Return the [X, Y] coordinate for the center point of the cell that contains the specified text.  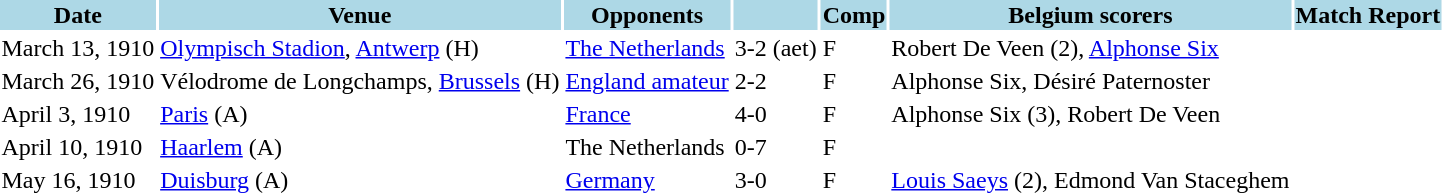
0-7 [776, 147]
Belgium scorers [1090, 15]
April 10, 1910 [78, 147]
4-0 [776, 114]
Paris (A) [360, 114]
Opponents [647, 15]
France [647, 114]
Alphonse Six (3), Robert De Veen [1090, 114]
2-2 [776, 81]
Alphonse Six, Désiré Paternoster [1090, 81]
Haarlem (A) [360, 147]
Venue [360, 15]
Match Report [1368, 15]
Robert De Veen (2), Alphonse Six [1090, 48]
Olympisch Stadion, Antwerp (H) [360, 48]
Vélodrome de Longchamps, Brussels (H) [360, 81]
March 26, 1910 [78, 81]
Date [78, 15]
April 3, 1910 [78, 114]
Comp [854, 15]
March 13, 1910 [78, 48]
England amateur [647, 81]
3-2 (aet) [776, 48]
